Extract the (X, Y) coordinate from the center of the cell holding the provided text.  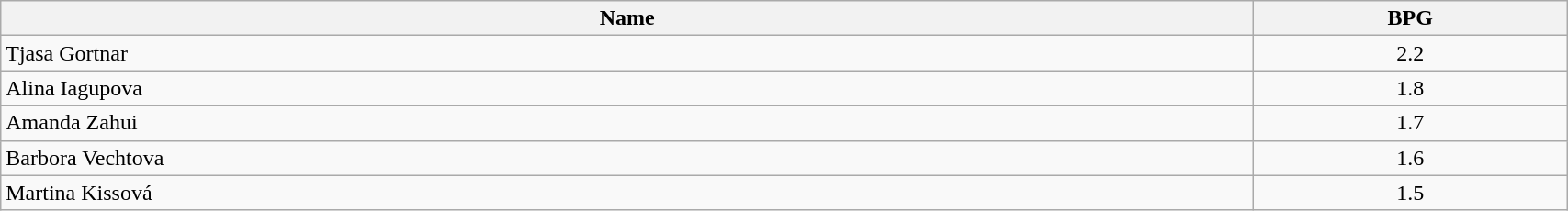
BPG (1411, 18)
Tjasa Gortnar (627, 53)
1.6 (1411, 158)
Martina Kissová (627, 193)
1.8 (1411, 88)
Barbora Vechtova (627, 158)
1.7 (1411, 123)
2.2 (1411, 53)
1.5 (1411, 193)
Alina Iagupova (627, 88)
Name (627, 18)
Amanda Zahui (627, 123)
